Detect which cell encompasses the target text, then output its (x, y) center coordinate. 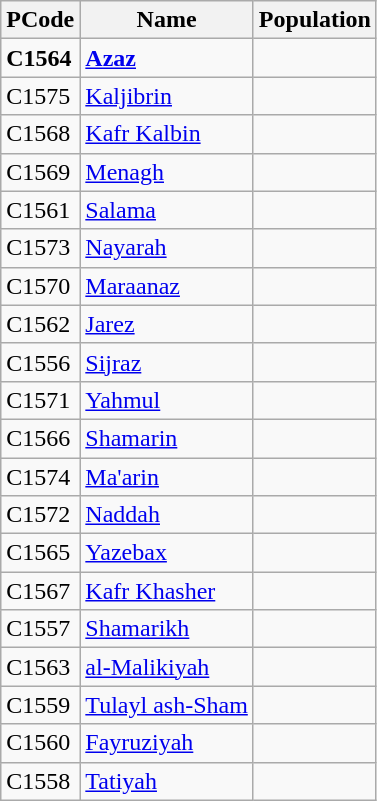
PCode (40, 20)
Yazebax (167, 553)
Ma'arin (167, 477)
Nayarah (167, 248)
C1571 (40, 400)
Maraanaz (167, 286)
Fayruziyah (167, 743)
Kaljibrin (167, 96)
Naddah (167, 515)
Tulayl ash-Sham (167, 705)
C1561 (40, 210)
Menagh (167, 172)
C1565 (40, 553)
C1566 (40, 438)
C1556 (40, 362)
C1563 (40, 667)
C1557 (40, 629)
C1570 (40, 286)
Shamarikh (167, 629)
C1558 (40, 781)
C1574 (40, 477)
C1567 (40, 591)
Population (314, 20)
C1575 (40, 96)
Jarez (167, 324)
C1564 (40, 58)
Yahmul (167, 400)
C1559 (40, 705)
C1568 (40, 134)
Kafr Khasher (167, 591)
C1562 (40, 324)
C1569 (40, 172)
Shamarin (167, 438)
Salama (167, 210)
Tatiyah (167, 781)
al-Malikiyah (167, 667)
Kafr Kalbin (167, 134)
C1573 (40, 248)
Name (167, 20)
C1572 (40, 515)
Sijraz (167, 362)
C1560 (40, 743)
Azaz (167, 58)
